Extract the (x, y) coordinate from the center of the cell holding the provided text.  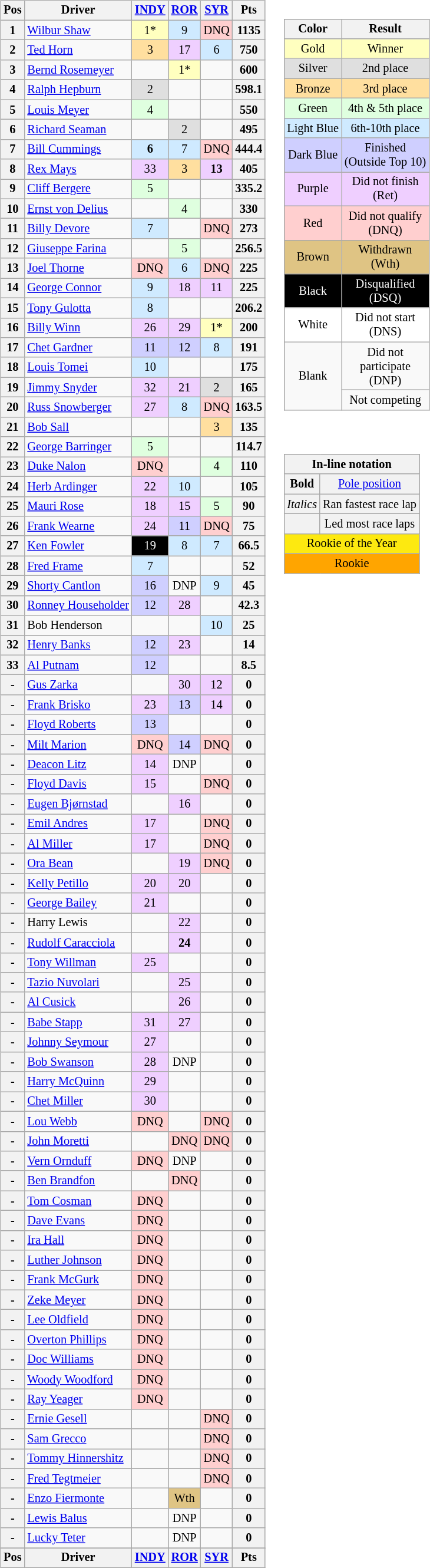
Ora Bean (78, 864)
6th-10th place (385, 128)
Rex Mays (78, 169)
Bernd Rosemeyer (78, 70)
Tazio Nuvolari (78, 983)
2nd place (385, 68)
45 (249, 586)
Green (312, 108)
Ben Brandfon (78, 1181)
Vern Ornduff (78, 1161)
Tommy Hinnershitz (78, 1459)
Tony Willman (78, 963)
165 (249, 387)
Ernst von Delius (78, 209)
Richard Seaman (78, 130)
Duke Nalon (78, 467)
Finished(Outside Top 10) (385, 155)
Joel Thorne (78, 268)
114.7 (249, 447)
John Moretti (78, 1141)
Enzo Fiermonte (78, 1498)
Rookie (351, 564)
Ray Yeager (78, 1399)
Milt Marion (78, 745)
Brown (312, 257)
Ira Hall (78, 1240)
Luther Johnson (78, 1260)
Al Cusick (78, 1002)
Lee Oldfield (78, 1320)
Blank (312, 376)
330 (249, 209)
Chet Gardner (78, 348)
Overton Phillips (78, 1340)
Light Blue (312, 128)
Did not start(DNS) (385, 325)
Dave Evans (78, 1221)
256.5 (249, 249)
405 (249, 169)
Ralph Hepburn (78, 90)
1135 (249, 30)
444.4 (249, 149)
Herb Ardinger (78, 486)
Zeke Meyer (78, 1300)
105 (249, 486)
273 (249, 229)
Deacon Litz (78, 765)
In-line notation (351, 465)
Winner (385, 49)
110 (249, 467)
Al Miller (78, 844)
George Bailey (78, 903)
Louis Tomei (78, 367)
Eugen Bjørnstad (78, 804)
Rookie of the Year (351, 543)
66.5 (249, 546)
Frank Brisko (78, 705)
Not competing (385, 400)
Doc Williams (78, 1359)
Al Putnam (78, 665)
In-line notation Bold Pole position Italics Ran fastest race lap Led most race laps Rookie of the Year Rookie (356, 506)
Fred Tegtmeier (78, 1478)
Disqualified(DSQ) (385, 291)
550 (249, 110)
Harry Lewis (78, 923)
52 (249, 566)
Gus Zarka (78, 685)
Shorty Cantlon (78, 586)
Ken Fowler (78, 546)
Frank McGurk (78, 1280)
Giuseppe Farina (78, 249)
Bob Henderson (78, 625)
George Connor (78, 288)
3rd place (385, 88)
191 (249, 348)
Led most race laps (370, 524)
Red (312, 223)
206.2 (249, 308)
Kelly Petillo (78, 884)
Sam Grecco (78, 1439)
Billy Devore (78, 229)
Floyd Davis (78, 784)
Result (385, 29)
Did notparticipate(DNP) (385, 366)
4th & 5th place (385, 108)
Russ Snowberger (78, 407)
Bob Swanson (78, 1062)
200 (249, 328)
Pole position (370, 484)
Frank Wearne (78, 526)
Color (312, 29)
Fred Frame (78, 566)
Lewis Balus (78, 1518)
Purple (312, 189)
Wth (185, 1498)
Black (312, 291)
George Barringer (78, 447)
Woody Woodford (78, 1379)
Bill Cummings (78, 149)
Wilbur Shaw (78, 30)
Ronney Householder (78, 605)
42.3 (249, 605)
135 (249, 427)
750 (249, 50)
Gold (312, 49)
Did not finish(Ret) (385, 189)
Billy Winn (78, 328)
Tom Cosman (78, 1201)
495 (249, 130)
Did not qualify(DNQ) (385, 223)
Johnny Seymour (78, 1042)
Henry Banks (78, 645)
90 (249, 506)
1 (12, 30)
Ted Horn (78, 50)
Harry McQuinn (78, 1082)
335.2 (249, 189)
600 (249, 70)
Babe Stapp (78, 1022)
Withdrawn(Wth) (385, 257)
Floyd Roberts (78, 724)
Ernie Gesell (78, 1419)
Ran fastest race lap (370, 504)
163.5 (249, 407)
Rudolf Caracciola (78, 943)
598.1 (249, 90)
Jimmy Snyder (78, 387)
175 (249, 367)
Bronze (312, 88)
Louis Meyer (78, 110)
Italics (302, 504)
Lucky Teter (78, 1538)
Chet Miller (78, 1102)
Silver (312, 68)
Tony Gulotta (78, 308)
Mauri Rose (78, 506)
Dark Blue (312, 155)
Lou Webb (78, 1121)
75 (249, 526)
8.5 (249, 665)
Bob Sall (78, 427)
Bold (302, 484)
White (312, 325)
Cliff Bergere (78, 189)
Emil Andres (78, 824)
